Identify which cell holds the provided text, then report its [x, y] central coordinate. 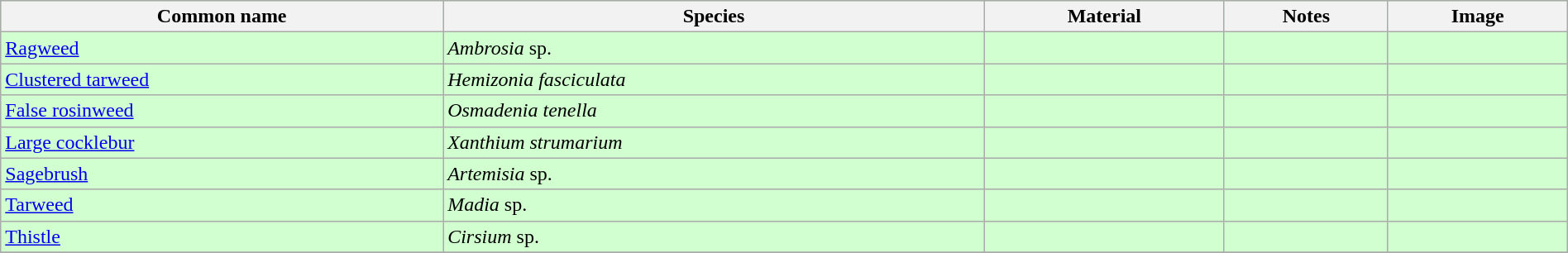
Common name [222, 17]
Thistle [222, 236]
Material [1104, 17]
Artemisia sp. [715, 174]
Notes [1306, 17]
Cirsium sp. [715, 236]
False rosinweed [222, 111]
Hemizonia fasciculata [715, 79]
Ragweed [222, 48]
Xanthium strumarium [715, 142]
Species [715, 17]
Clustered tarweed [222, 79]
Large cocklebur [222, 142]
Ambrosia sp. [715, 48]
Tarweed [222, 205]
Image [1477, 17]
Madia sp. [715, 205]
Osmadenia tenella [715, 111]
Sagebrush [222, 174]
